Extract the [X, Y] coordinate from the center of the cell holding the provided text.  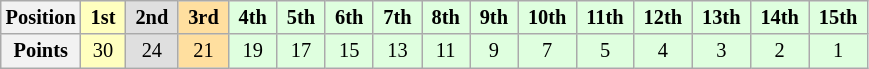
Points [41, 51]
24 [152, 51]
2 [779, 51]
9 [494, 51]
12th [663, 17]
7th [397, 17]
5th [301, 17]
4 [663, 51]
4th [253, 17]
15 [349, 51]
13 [397, 51]
15th [838, 17]
14th [779, 17]
3rd [203, 17]
1 [838, 51]
9th [494, 17]
1st [104, 17]
6th [349, 17]
11th [604, 17]
3 [721, 51]
21 [203, 51]
30 [104, 51]
2nd [152, 17]
8th [446, 17]
5 [604, 51]
13th [721, 17]
Position [41, 17]
17 [301, 51]
10th [547, 17]
7 [547, 51]
19 [253, 51]
11 [446, 51]
